Locate the cell with the specified text and output its (X, Y) center coordinate. 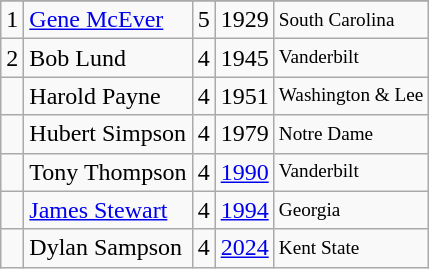
1951 (244, 96)
2 (12, 58)
Harold Payne (108, 96)
Washington & Lee (351, 96)
James Stewart (108, 210)
Hubert Simpson (108, 134)
1945 (244, 58)
South Carolina (351, 20)
5 (204, 20)
Dylan Sampson (108, 248)
Gene McEver (108, 20)
Kent State (351, 248)
1994 (244, 210)
2024 (244, 248)
1979 (244, 134)
1990 (244, 172)
1 (12, 20)
Bob Lund (108, 58)
1929 (244, 20)
Georgia (351, 210)
Tony Thompson (108, 172)
Notre Dame (351, 134)
